Detect which cell encompasses the target text, then output its [x, y] center coordinate. 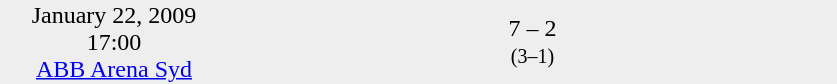
7 – 2(3–1) [532, 42]
January 22, 200917:00ABB Arena Syd [114, 42]
